Capture the cell that displays the provided text and extract its (X, Y) central coordinate. 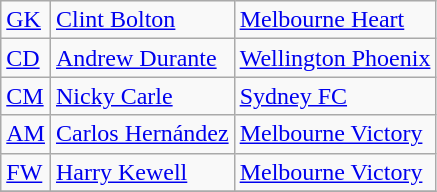
Harry Kewell (142, 172)
Andrew Durante (142, 58)
Sydney FC (335, 96)
AM (26, 134)
Wellington Phoenix (335, 58)
Melbourne Heart (335, 20)
CM (26, 96)
FW (26, 172)
GK (26, 20)
Clint Bolton (142, 20)
Carlos Hernández (142, 134)
Nicky Carle (142, 96)
CD (26, 58)
